Identify which cell holds the provided text, then report its [x, y] central coordinate. 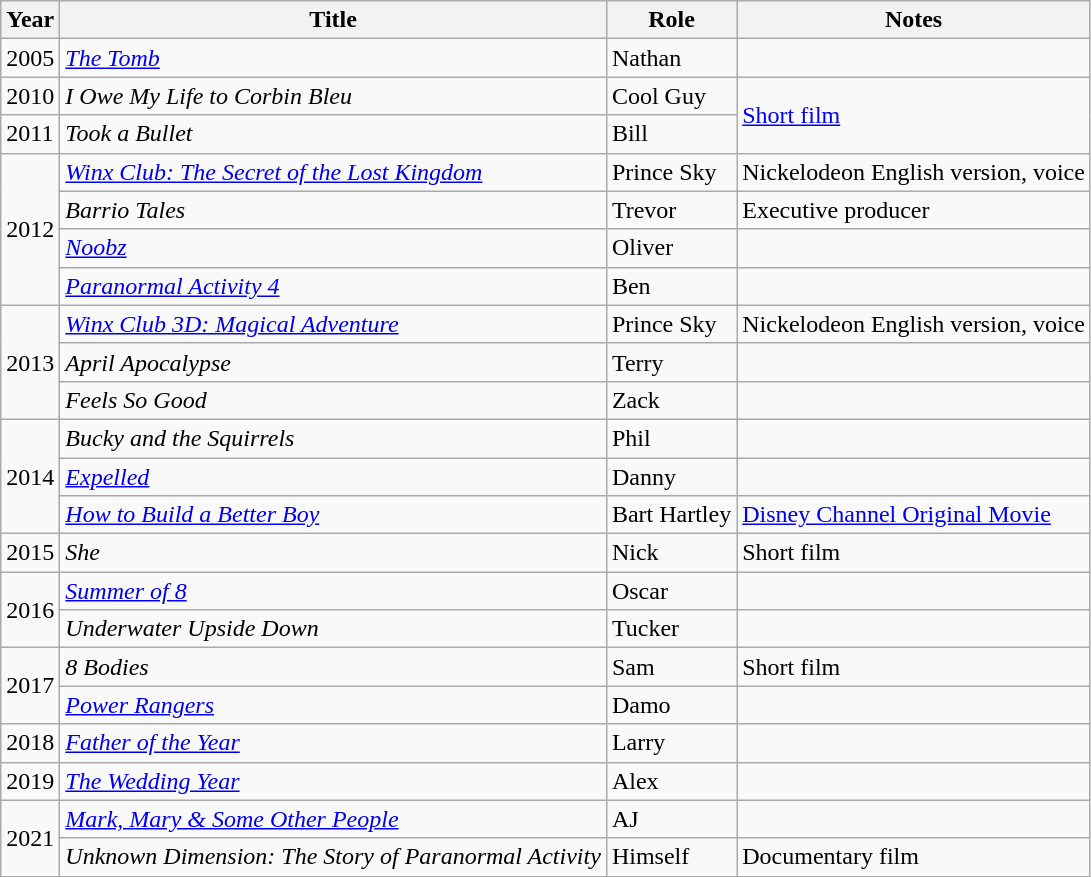
2016 [30, 610]
Summer of 8 [334, 591]
Notes [914, 20]
April Apocalypse [334, 362]
Oscar [671, 591]
Expelled [334, 477]
Cool Guy [671, 96]
How to Build a Better Boy [334, 515]
Danny [671, 477]
Alex [671, 781]
Nathan [671, 58]
Title [334, 20]
Winx Club: The Secret of the Lost Kingdom [334, 172]
2017 [30, 686]
2013 [30, 362]
Zack [671, 400]
Paranormal Activity 4 [334, 286]
I Owe My Life to Corbin Bleu [334, 96]
Nick [671, 553]
Sam [671, 667]
Barrio Tales [334, 210]
Phil [671, 438]
Power Rangers [334, 705]
Feels So Good [334, 400]
Bart Hartley [671, 515]
Executive producer [914, 210]
Noobz [334, 248]
Took a Bullet [334, 134]
She [334, 553]
Underwater Upside Down [334, 629]
Himself [671, 857]
Documentary film [914, 857]
2018 [30, 743]
8 Bodies [334, 667]
The Wedding Year [334, 781]
2021 [30, 838]
2014 [30, 476]
2012 [30, 229]
Oliver [671, 248]
Terry [671, 362]
Unknown Dimension: The Story of Paranormal Activity [334, 857]
Tucker [671, 629]
Ben [671, 286]
Role [671, 20]
Year [30, 20]
AJ [671, 819]
Larry [671, 743]
2015 [30, 553]
Damo [671, 705]
Bucky and the Squirrels [334, 438]
Trevor [671, 210]
Mark, Mary & Some Other People [334, 819]
Winx Club 3D: Magical Adventure [334, 324]
2019 [30, 781]
2005 [30, 58]
Bill [671, 134]
Father of the Year [334, 743]
2011 [30, 134]
The Tomb [334, 58]
Disney Channel Original Movie [914, 515]
2010 [30, 96]
